Find where the given text appears and provide that cell's center as [x, y] coordinate. 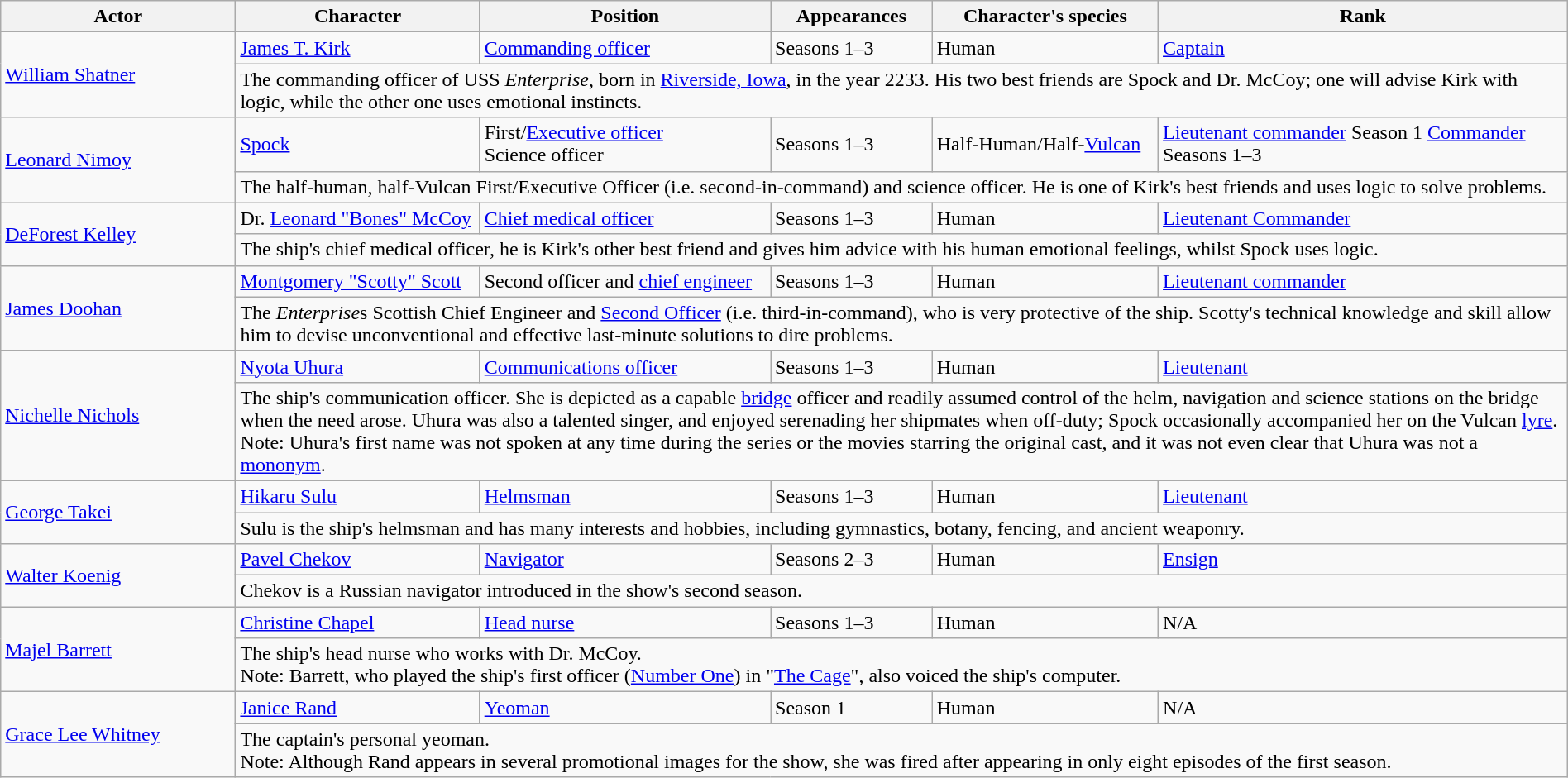
Chief medical officer [625, 218]
James T. Kirk [357, 48]
Pavel Chekov [357, 560]
Commanding officer [625, 48]
Hikaru Sulu [357, 496]
Janice Rand [357, 708]
Lieutenant commander Season 1 Commander Seasons 1–3 [1363, 144]
Christine Chapel [357, 623]
Spock [357, 144]
Second officer and chief engineer [625, 281]
Seasons 2–3 [852, 560]
Dr. Leonard "Bones" McCoy [357, 218]
Rank [1363, 17]
Yeoman [625, 708]
First/Executive officerScience officer [625, 144]
Helmsman [625, 496]
Ensign [1363, 560]
Majel Barrett [118, 650]
Half-Human/Half-Vulcan [1045, 144]
Lieutenant Commander [1363, 218]
Montgomery "Scotty" Scott [357, 281]
Appearances [852, 17]
Walter Koenig [118, 575]
Season 1 [852, 708]
Grace Lee Whitney [118, 734]
Nyota Uhura [357, 366]
William Shatner [118, 74]
Character's species [1045, 17]
Leonard Nimoy [118, 160]
George Takei [118, 512]
The ship's chief medical officer, he is Kirk's other best friend and gives him advice with his human emotional feelings, whilst Spock uses logic. [901, 250]
Sulu is the ship's helmsman and has many interests and hobbies, including gymnastics, botany, fencing, and ancient weaponry. [901, 528]
DeForest Kelley [118, 234]
Nichelle Nichols [118, 415]
Head nurse [625, 623]
Character [357, 17]
Lieutenant commander [1363, 281]
James Doohan [118, 308]
Captain [1363, 48]
Actor [118, 17]
Navigator [625, 560]
Communications officer [625, 366]
Position [625, 17]
Chekov is a Russian navigator introduced in the show's second season. [901, 591]
